Pinpoint the cell where the given text exists, returning its (x, y) midpoint coordinate. 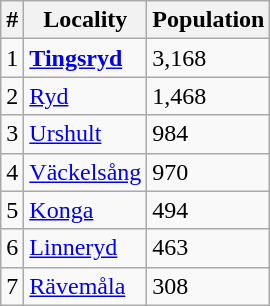
Ryd (86, 96)
494 (208, 210)
Tingsryd (86, 58)
5 (12, 210)
Locality (86, 20)
463 (208, 248)
1,468 (208, 96)
Väckelsång (86, 172)
1 (12, 58)
984 (208, 134)
4 (12, 172)
7 (12, 286)
Population (208, 20)
3,168 (208, 58)
# (12, 20)
Urshult (86, 134)
2 (12, 96)
308 (208, 286)
Linneryd (86, 248)
Rävemåla (86, 286)
970 (208, 172)
Konga (86, 210)
3 (12, 134)
6 (12, 248)
